Find where the given text appears and provide that cell's center as (X, Y) coordinate. 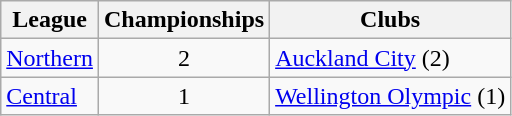
Northern (50, 58)
2 (184, 58)
Championships (184, 20)
Clubs (390, 20)
Auckland City (2) (390, 58)
League (50, 20)
Central (50, 96)
1 (184, 96)
Wellington Olympic (1) (390, 96)
